From the cell containing the given text, extract its center point as (x, y) coordinate. 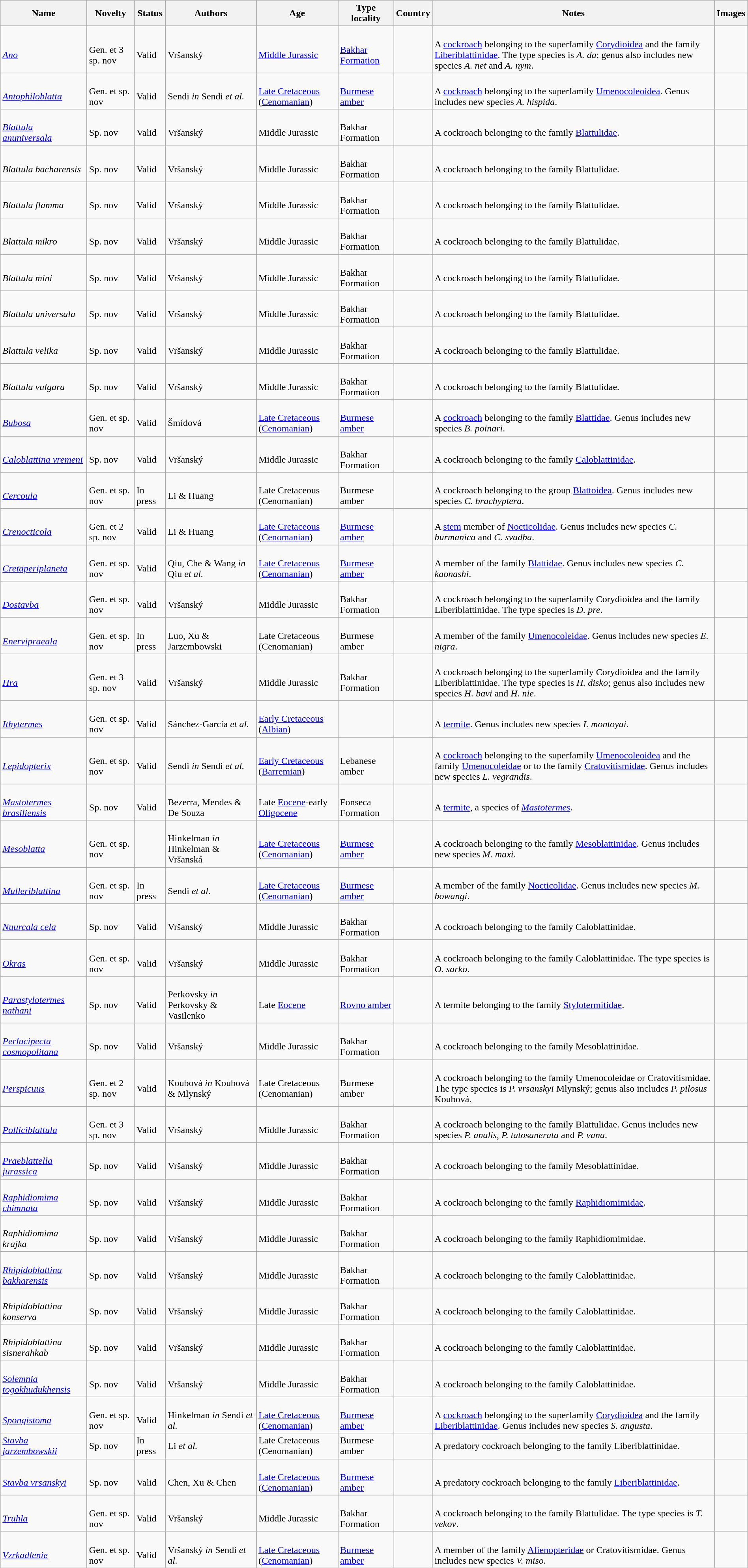
Blattula bacharensis (44, 164)
Mulleriblattina (44, 885)
Blattula flamma (44, 200)
A cockroach belonging to the superfamily Corydioidea and the family Liberiblattinidae. Genus includes new species S. angusta. (574, 1415)
Mesoblatta (44, 844)
A member of the family Nocticolidae. Genus includes new species M. bowangi. (574, 885)
Parastylotermes nathani (44, 999)
Nuurcala cela (44, 922)
Type locality (366, 13)
Late Eocene (297, 999)
Qiu, Che & Wang in Qiu et al. (211, 563)
Perlucipecta cosmopolitana (44, 1041)
Status (150, 13)
A cockroach belonging to the family Blattulidae. Genus includes new species P. analis, P. tatosanerata and P. vana. (574, 1125)
Ano (44, 50)
Sánchez-García et al. (211, 719)
Notes (574, 13)
Country (413, 13)
Bezerra, Mendes & De Souza (211, 802)
Fonseca Formation (366, 802)
Koubová in Koubová & Mlynský (211, 1083)
Bubosa (44, 418)
Authors (211, 13)
Blattula universala (44, 309)
Spongistoma (44, 1415)
Enervipraeala (44, 636)
Cercoula (44, 491)
Luo, Xu & Jarzembowski (211, 636)
A termite. Genus includes new species I. montoyai. (574, 719)
Ithytermes (44, 719)
A cockroach belonging to the superfamily Umenocoleoidea. Genus includes new species A. hispida. (574, 91)
Polliciblattula (44, 1125)
Vzrkadlenie (44, 1549)
A cockroach belonging to the superfamily Corydioidea and the family Liberiblattinidae. The type species is D. pre. (574, 599)
Early Cretaceous (Barremian) (297, 760)
Lebanese amber (366, 760)
Crenocticola (44, 527)
A cockroach belonging to the family Blattidae. Genus includes new species B. poinari. (574, 418)
Okras (44, 958)
A cockroach belonging to the family Mesoblattinidae. Genus includes new species M. maxi. (574, 844)
Hra (44, 678)
Rhipidoblattina konserva (44, 1306)
Praeblattella jurassica (44, 1161)
Lepidopterix (44, 760)
Caloblattina vremeni (44, 454)
Stavba vrsanskyi (44, 1477)
Blattula vulgara (44, 381)
Name (44, 13)
Vršanský in Sendi et al. (211, 1549)
Solemnia togokhudukhensis (44, 1379)
Cretaperiplaneta (44, 563)
Raphidiomima krajka (44, 1234)
A termite belonging to the family Stylotermitidae. (574, 999)
A member of the family Blattidae. Genus includes new species C. kaonashi. (574, 563)
Blattula mini (44, 273)
Early Cretaceous (Albian) (297, 719)
Sendi et al. (211, 885)
A termite, a species of Mastotermes. (574, 802)
A cockroach belonging to the group Blattoidea. Genus includes new species C. brachyptera. (574, 491)
Images (731, 13)
Blattula anuniversala (44, 127)
A member of the family Umenocoleidae. Genus includes new species E. nigra. (574, 636)
Rovno amber (366, 999)
Rhipidoblattina bakharensis (44, 1270)
Antophiloblatta (44, 91)
Rhipidoblattina sisnerahkab (44, 1342)
Blattula velika (44, 345)
Novelty (110, 13)
A cockroach belonging to the family Blattulidae. The type species is T. vekov. (574, 1513)
Hinkelman in Sendi et al. (211, 1415)
Hinkelman in Hinkelman & Vršanská (211, 844)
Dostavba (44, 599)
Li et al. (211, 1446)
Blattula mikro (44, 236)
Age (297, 13)
Šmídová (211, 418)
Perkovsky in Perkovsky & Vasilenko (211, 999)
Late Eocene-early Oligocene (297, 802)
Perspicuus (44, 1083)
A cockroach belonging to the family Caloblattinidae. The type species is O. sarko. (574, 958)
Stavba jarzembowskii (44, 1446)
Truhla (44, 1513)
A stem member of Nocticolidae. Genus includes new species C. burmanica and C. svadba. (574, 527)
Raphidiomima chimnata (44, 1197)
A member of the family Alienopteridae or Cratovitismidae. Genus includes new species V. miso. (574, 1549)
Chen, Xu & Chen (211, 1477)
Mastotermes brasiliensis (44, 802)
